Locate the cell with the specified text and output its (X, Y) center coordinate. 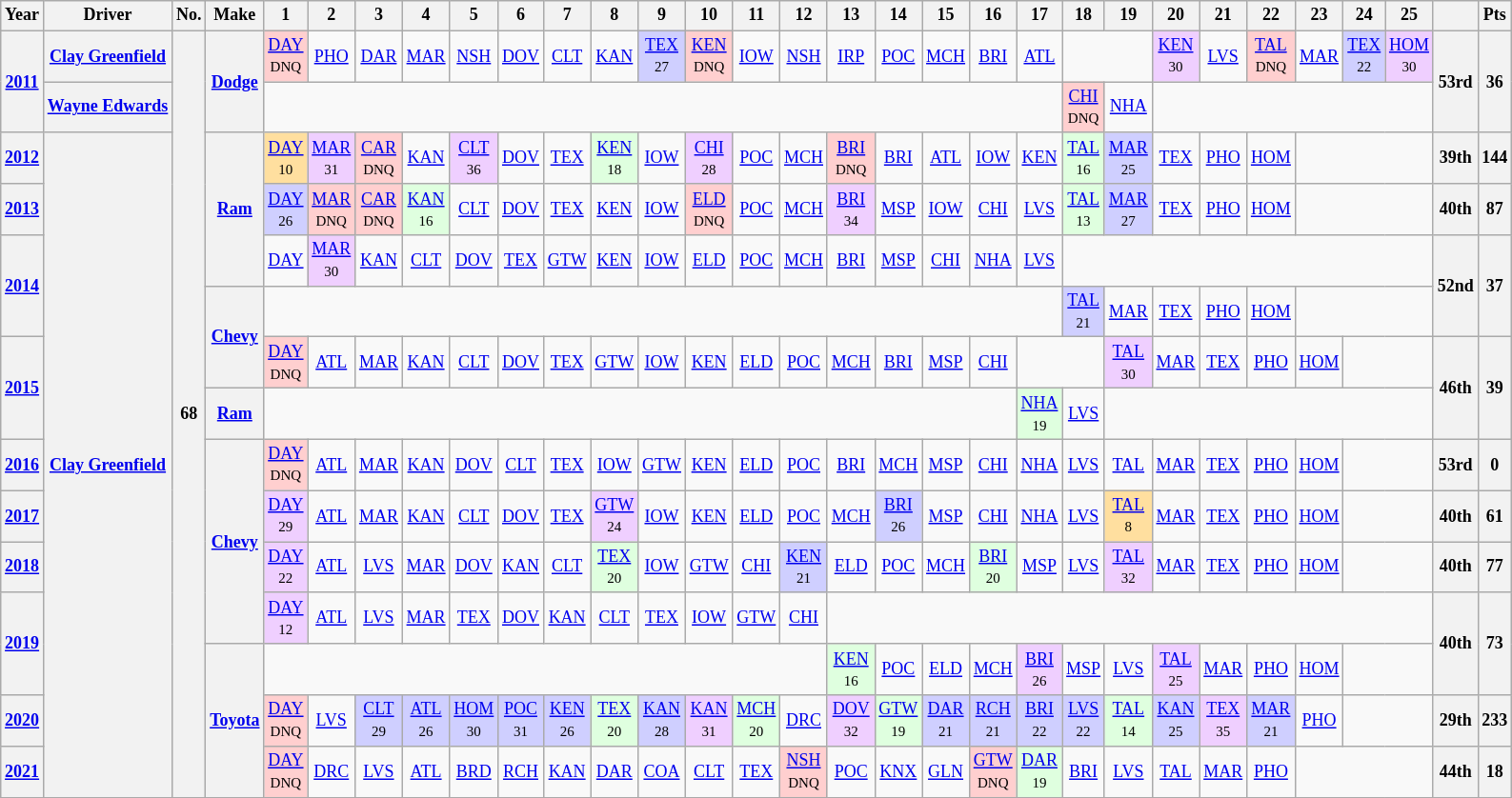
KEN18 (615, 158)
DAY12 (286, 618)
TAL25 (1176, 669)
DAY (286, 261)
233 (1495, 721)
TAL32 (1128, 568)
CHI28 (709, 158)
21 (1223, 15)
1 (286, 15)
2014 (23, 286)
POC31 (521, 721)
TEX27 (662, 56)
KAN25 (1176, 721)
DAY10 (286, 158)
2020 (23, 721)
TEX35 (1223, 721)
12 (804, 15)
No. (189, 15)
19 (1128, 15)
RCH21 (993, 721)
6 (521, 15)
DAR19 (1039, 771)
3 (379, 15)
Dodge (234, 82)
16 (993, 15)
17 (1039, 15)
2015 (23, 389)
NSHDNQ (804, 771)
25 (1410, 15)
BRIDNQ (851, 158)
2018 (23, 568)
KENDNQ (709, 56)
68 (189, 413)
DAY29 (286, 516)
LVS22 (1084, 721)
2019 (23, 644)
2021 (23, 771)
TALDNQ (1271, 56)
15 (946, 15)
Toyota (234, 720)
39th (1456, 158)
KNX (898, 771)
4 (426, 15)
IRP (851, 56)
TAL8 (1128, 516)
0 (1495, 465)
Pts (1495, 15)
37 (1495, 286)
8 (615, 15)
TAL21 (1084, 311)
BRI20 (993, 568)
DAY26 (286, 209)
22 (1271, 15)
TAL13 (1084, 209)
Year (23, 15)
KAN31 (709, 721)
TAL30 (1128, 363)
TAL16 (1084, 158)
MAR25 (1128, 158)
46th (1456, 389)
TEX22 (1364, 56)
CLT29 (379, 721)
7 (567, 15)
MCH20 (756, 721)
CLT36 (474, 158)
ATL26 (426, 721)
KEN26 (567, 721)
MAR31 (332, 158)
2011 (23, 82)
2017 (23, 516)
2016 (23, 465)
MAR30 (332, 261)
GTW19 (898, 721)
Wayne Edwards (107, 108)
73 (1495, 644)
144 (1495, 158)
GTW24 (615, 516)
77 (1495, 568)
5 (474, 15)
NHA19 (1039, 414)
10 (709, 15)
MARDNQ (332, 209)
KEN16 (851, 669)
KAN28 (662, 721)
44th (1456, 771)
11 (756, 15)
36 (1495, 82)
2013 (23, 209)
TAL14 (1128, 721)
DAR21 (946, 721)
KEN30 (1176, 56)
BRI22 (1039, 721)
29th (1456, 721)
CHIDNQ (1084, 108)
39 (1495, 389)
87 (1495, 209)
24 (1364, 15)
Driver (107, 15)
GTWDNQ (993, 771)
Make (234, 15)
2012 (23, 158)
RCH (521, 771)
KEN21 (804, 568)
BRI34 (851, 209)
DAY22 (286, 568)
BRD (474, 771)
GLN (946, 771)
13 (851, 15)
COA (662, 771)
20 (1176, 15)
KAN16 (426, 209)
9 (662, 15)
2 (332, 15)
DOV32 (851, 721)
52nd (1456, 286)
MAR21 (1271, 721)
ELDDNQ (709, 209)
14 (898, 15)
61 (1495, 516)
23 (1319, 15)
MAR27 (1128, 209)
